Pinpoint the cell where the given text exists, returning its (X, Y) midpoint coordinate. 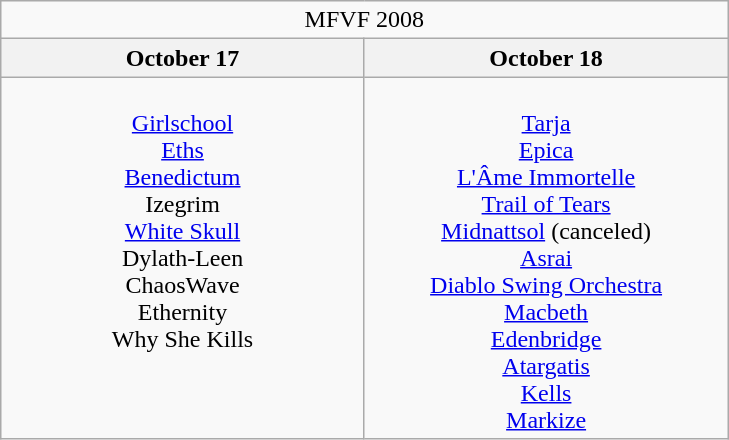
October 17 (183, 58)
October 18 (546, 58)
MFVF 2008 (364, 20)
Girlschool Eths Benedictum Izegrim White Skull Dylath-Leen ChaosWave Ethernity Why She Kills (183, 258)
Tarja Epica L'Âme Immortelle Trail of Tears Midnattsol (canceled) Asrai Diablo Swing Orchestra Macbeth Edenbridge Atargatis Kells Markize (546, 258)
